Determine the [X, Y] coordinate at the center of the cell enclosing the given text.  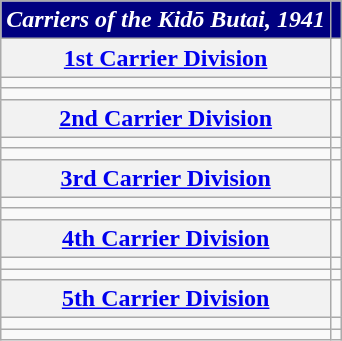
Carriers of the Kidō Butai, 1941 [166, 20]
4th Carrier Division [166, 238]
3rd Carrier Division [166, 178]
1st Carrier Division [166, 58]
2nd Carrier Division [166, 118]
5th Carrier Division [166, 299]
